Find where the given text appears and provide that cell's center as [x, y] coordinate. 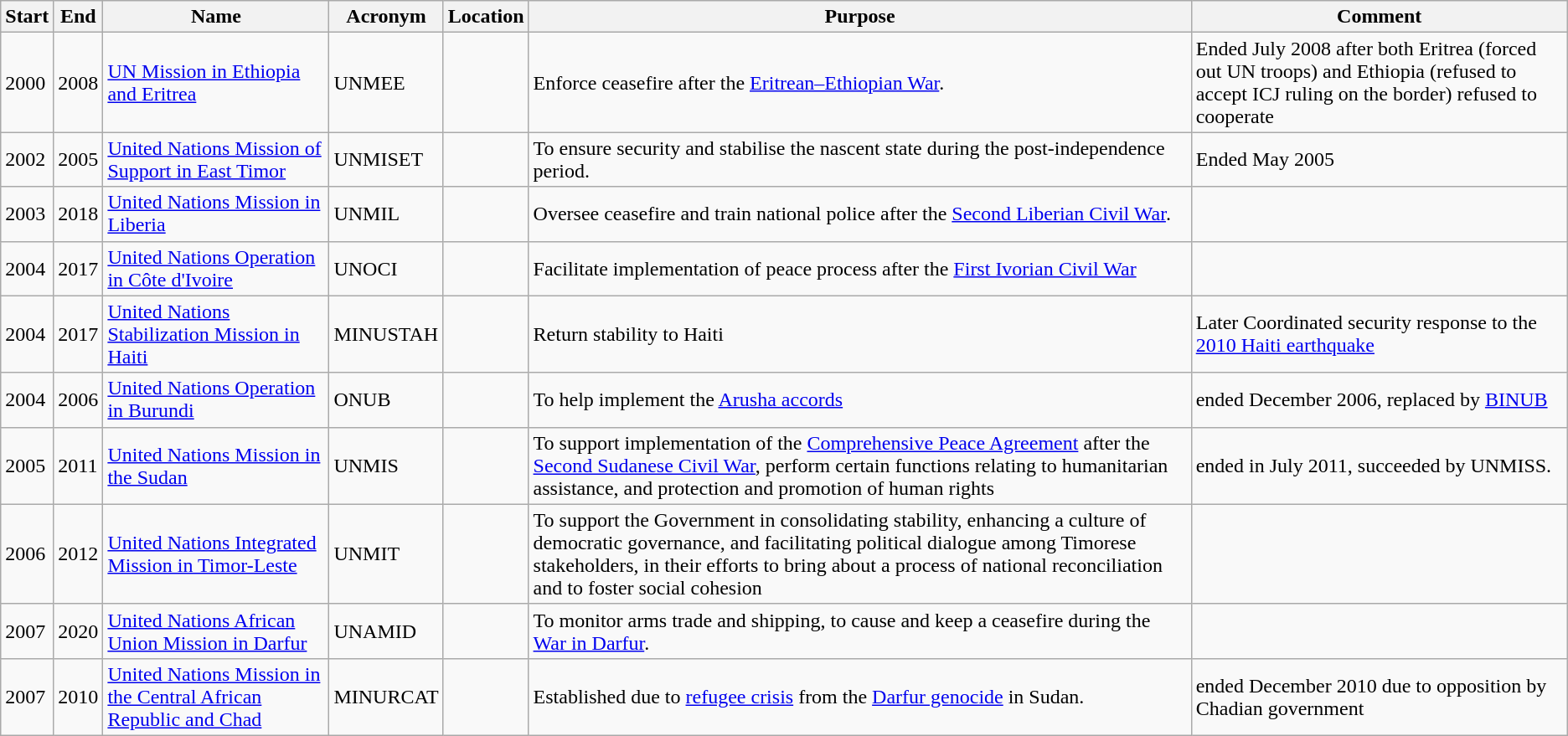
UNAMID [386, 631]
United Nations Stabilization Mission in Haiti [216, 334]
Later Coordinated security response to the 2010 Haiti earthquake [1379, 334]
UNOCI [386, 268]
Location [486, 17]
United Nations African Union Mission in Darfur [216, 631]
2010 [79, 697]
2018 [79, 214]
ended December 2006, replaced by BINUB [1379, 400]
Oversee ceasefire and train national police after the Second Liberian Civil War. [859, 214]
ended in July 2011, succeeded by UNMISS. [1379, 466]
Facilitate implementation of peace process after the First Ivorian Civil War [859, 268]
Start [27, 17]
United Nations Mission in the Central African Republic and Chad [216, 697]
Ended May 2005 [1379, 159]
United Nations Operation in Côte d'Ivoire [216, 268]
United Nations Integrated Mission in Timor-Leste [216, 554]
MINURCAT [386, 697]
2011 [79, 466]
UNMEE [386, 82]
ended December 2010 due to opposition by Chadian government [1379, 697]
UNMISET [386, 159]
MINUSTAH [386, 334]
To help implement the Arusha accords [859, 400]
UNMIL [386, 214]
United Nations Mission in the Sudan [216, 466]
2012 [79, 554]
UN Mission in Ethiopia and Eritrea [216, 82]
United Nations Mission in Liberia [216, 214]
2000 [27, 82]
ONUB [386, 400]
Established due to refugee crisis from the Darfur genocide in Sudan. [859, 697]
Ended July 2008 after both Eritrea (forced out UN troops) and Ethiopia (refused to accept ICJ ruling on the border) refused to cooperate [1379, 82]
United Nations Mission of Support in East Timor [216, 159]
2002 [27, 159]
UNMIS [386, 466]
2003 [27, 214]
Acronym [386, 17]
Name [216, 17]
UNMIT [386, 554]
To ensure security and stabilise the nascent state during the post-independence period. [859, 159]
Return stability to Haiti [859, 334]
Purpose [859, 17]
Comment [1379, 17]
Enforce ceasefire after the Eritrean–Ethiopian War. [859, 82]
2008 [79, 82]
2020 [79, 631]
United Nations Operation in Burundi [216, 400]
End [79, 17]
To monitor arms trade and shipping, to cause and keep a ceasefire during the War in Darfur. [859, 631]
